Identify which cell holds the provided text, then report its [x, y] central coordinate. 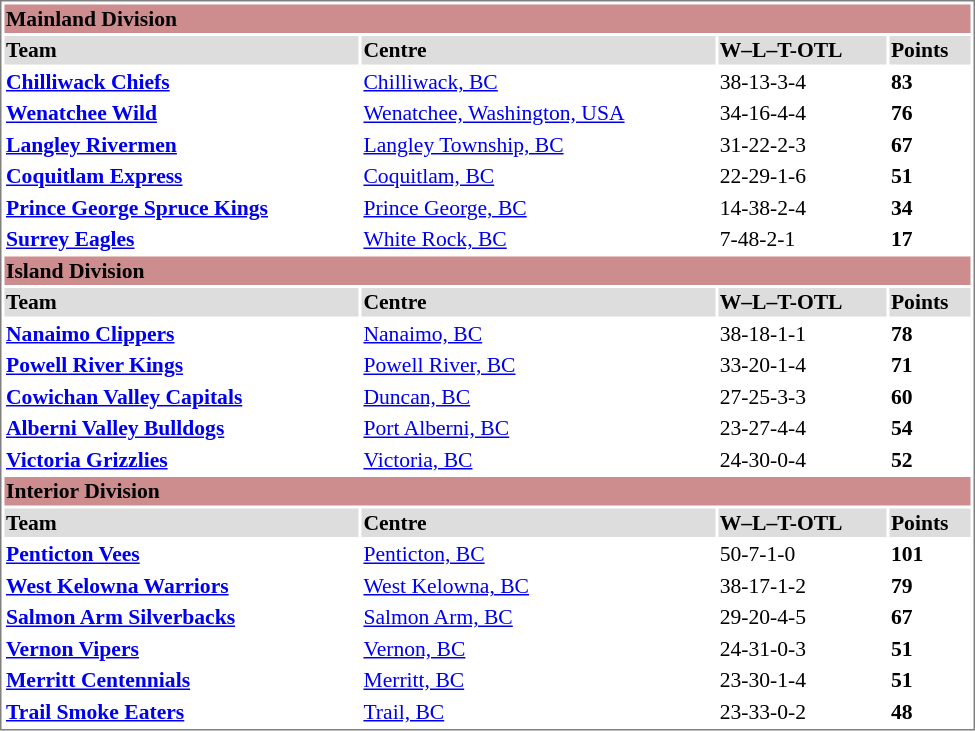
Nanaimo, BC [538, 334]
West Kelowna Warriors [181, 586]
White Rock, BC [538, 239]
34 [930, 208]
79 [930, 586]
23-33-0-2 [802, 712]
Prince George, BC [538, 208]
Penticton Vees [181, 554]
Langley Rivermen [181, 144]
Wenatchee, Washington, USA [538, 113]
Island Division [487, 270]
14-38-2-4 [802, 208]
101 [930, 554]
27-25-3-3 [802, 396]
Mainland Division [487, 18]
Surrey Eagles [181, 239]
17 [930, 239]
Victoria, BC [538, 460]
Prince George Spruce Kings [181, 208]
Powell River, BC [538, 365]
33-20-1-4 [802, 365]
7-48-2-1 [802, 239]
Interior Division [487, 491]
Chilliwack Chiefs [181, 82]
31-22-2-3 [802, 144]
83 [930, 82]
West Kelowna, BC [538, 586]
Alberni Valley Bulldogs [181, 428]
Penticton, BC [538, 554]
48 [930, 712]
Vernon, BC [538, 648]
52 [930, 460]
24-30-0-4 [802, 460]
Salmon Arm, BC [538, 617]
Coquitlam Express [181, 176]
Merritt Centennials [181, 680]
Trail, BC [538, 712]
38-13-3-4 [802, 82]
76 [930, 113]
60 [930, 396]
Langley Township, BC [538, 144]
38-17-1-2 [802, 586]
50-7-1-0 [802, 554]
Coquitlam, BC [538, 176]
Salmon Arm Silverbacks [181, 617]
Wenatchee Wild [181, 113]
23-27-4-4 [802, 428]
54 [930, 428]
Trail Smoke Eaters [181, 712]
Cowichan Valley Capitals [181, 396]
Vernon Vipers [181, 648]
Nanaimo Clippers [181, 334]
Port Alberni, BC [538, 428]
29-20-4-5 [802, 617]
Powell River Kings [181, 365]
38-18-1-1 [802, 334]
24-31-0-3 [802, 648]
Chilliwack, BC [538, 82]
Duncan, BC [538, 396]
23-30-1-4 [802, 680]
78 [930, 334]
34-16-4-4 [802, 113]
71 [930, 365]
22-29-1-6 [802, 176]
Merritt, BC [538, 680]
Victoria Grizzlies [181, 460]
